From the cell containing the given text, extract its center point as [x, y] coordinate. 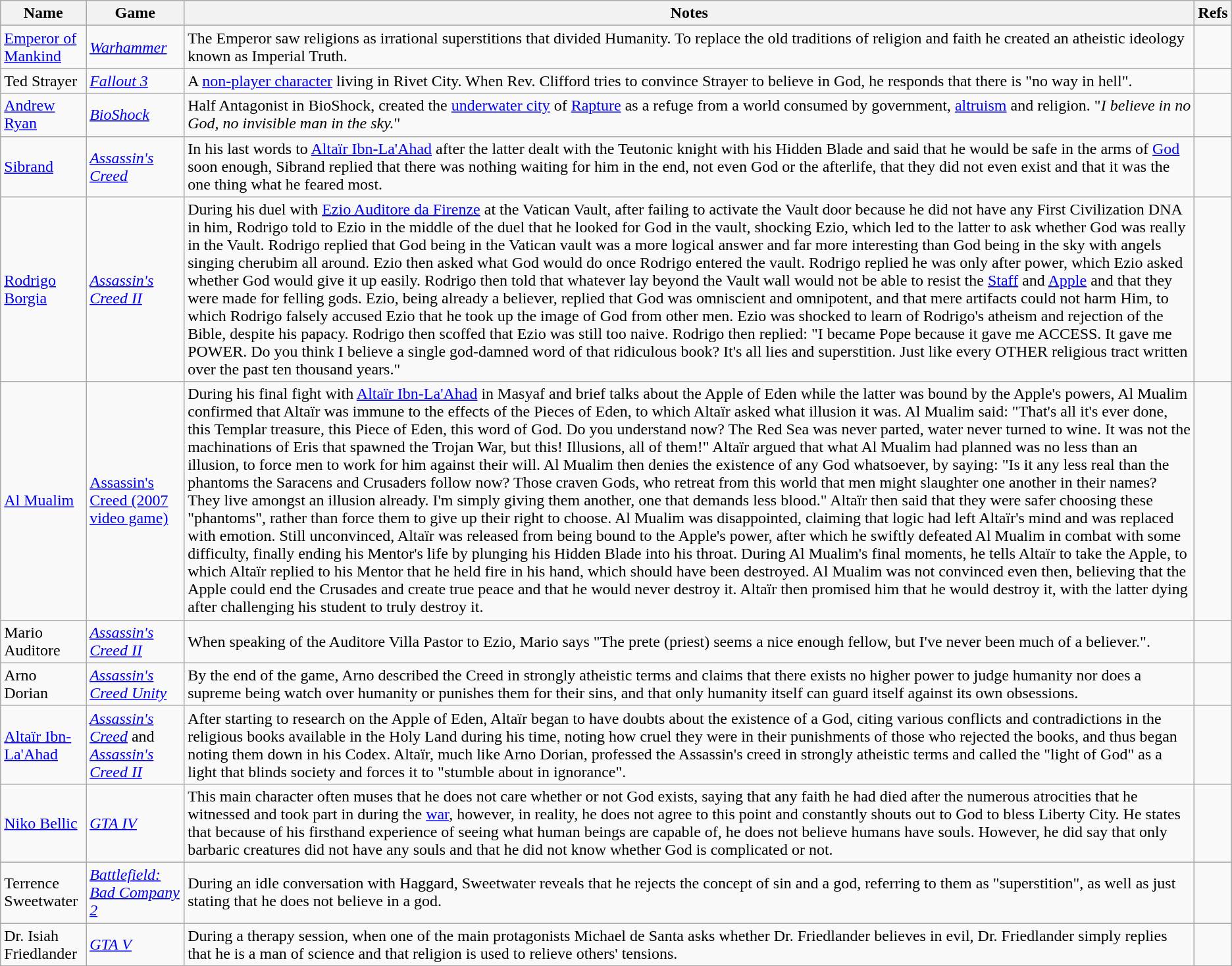
GTA IV [136, 823]
Rodrigo Borgia [43, 290]
Assassin's Creed and Assassin's Creed II [136, 745]
Assassin's Creed (2007 video game) [136, 501]
Al Mualim [43, 501]
Sibrand [43, 166]
Fallout 3 [136, 81]
Andrew Ryan [43, 114]
Terrence Sweetwater [43, 892]
Warhammer [136, 47]
Assassin's Creed [136, 166]
Emperor of Mankind [43, 47]
Game [136, 13]
Name [43, 13]
Battlefield: Bad Company 2 [136, 892]
Notes [690, 13]
BioShock [136, 114]
Dr. Isiah Friedlander [43, 944]
Ted Strayer [43, 81]
Mario Auditore [43, 641]
GTA V [136, 944]
Niko Bellic [43, 823]
Altaïr Ibn-La'Ahad [43, 745]
Arno Dorian [43, 684]
Refs [1213, 13]
Assassin's Creed Unity [136, 684]
